Identify which cell holds the provided text, then report its [X, Y] central coordinate. 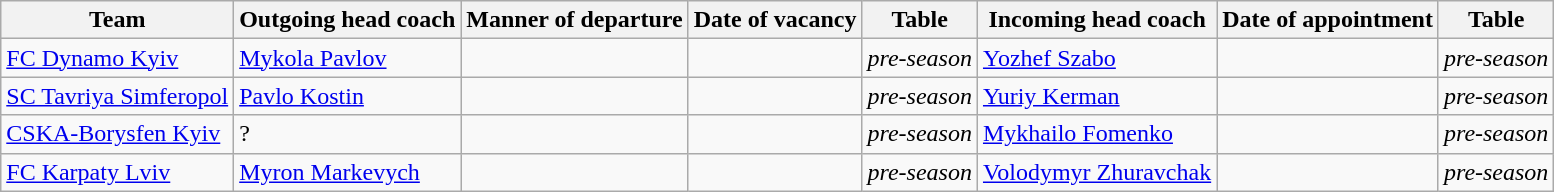
FC Dynamo Kyiv [118, 58]
Yozhef Szabo [1096, 58]
Pavlo Kostin [348, 96]
CSKA-Borysfen Kyiv [118, 134]
Manner of departure [574, 20]
Mykola Pavlov [348, 58]
Myron Markevych [348, 172]
Yuriy Kerman [1096, 96]
Incoming head coach [1096, 20]
Outgoing head coach [348, 20]
Team [118, 20]
Mykhailo Fomenko [1096, 134]
SC Tavriya Simferopol [118, 96]
FC Karpaty Lviv [118, 172]
Date of vacancy [775, 20]
Date of appointment [1328, 20]
? [348, 134]
Volodymyr Zhuravchak [1096, 172]
